Locate the cell with the specified text and output its (x, y) center coordinate. 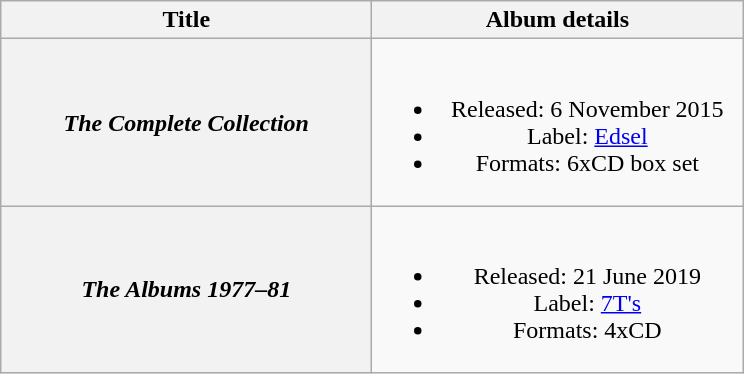
Album details (558, 20)
The Albums 1977–81 (186, 290)
Released: 21 June 2019Label: 7T'sFormats: 4xCD (558, 290)
The Complete Collection (186, 122)
Released: 6 November 2015Label: EdselFormats: 6xCD box set (558, 122)
Title (186, 20)
